Search for the cell housing the specified text and yield its (x, y) center coordinate. 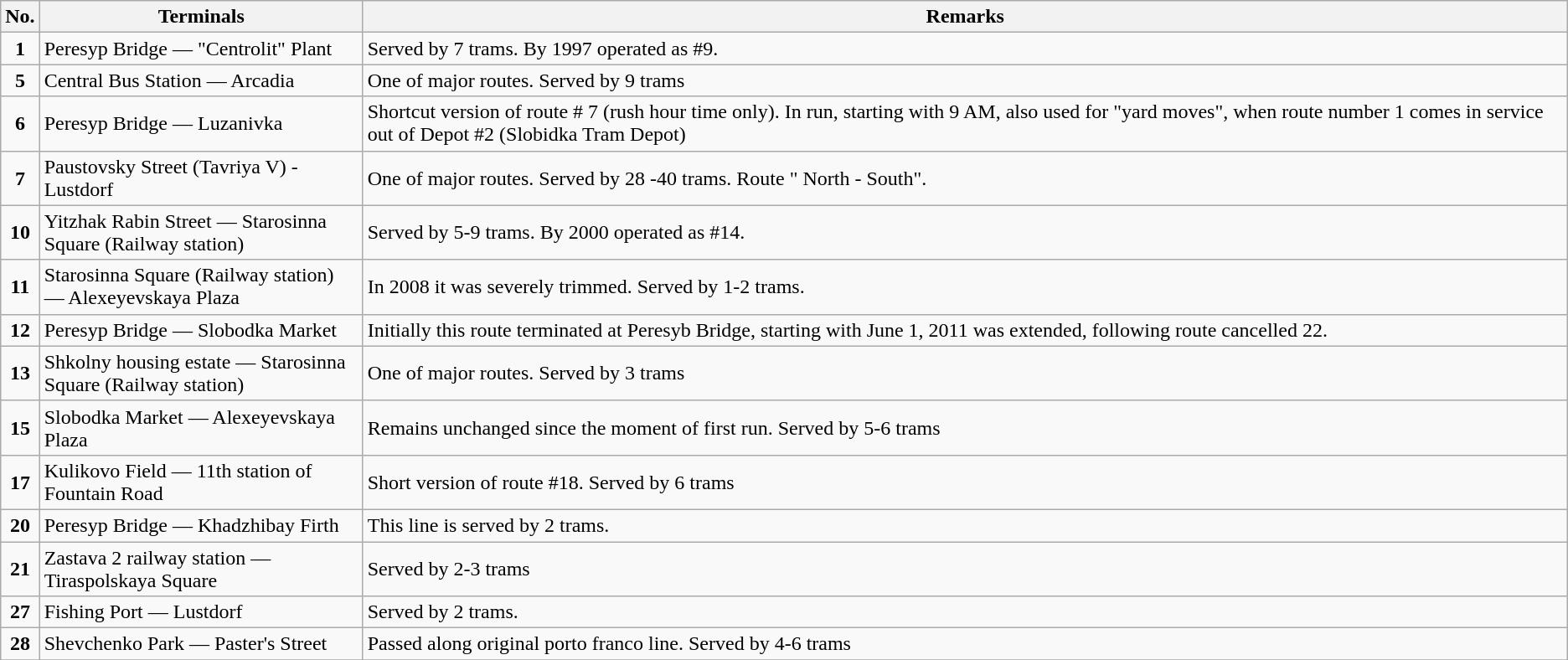
Kulikovo Field — 11th station of Fountain Road (201, 482)
17 (20, 482)
One of major routes. Served by 3 trams (965, 374)
Peresyp Bridge — Khadzhibay Firth (201, 525)
20 (20, 525)
Served by 2 trams. (965, 612)
Fishing Port — Lustdorf (201, 612)
Served by 7 trams. By 1997 operated as #9. (965, 49)
Central Bus Station — Arcadia (201, 80)
Yitzhak Rabin Street — Starosinna Square (Railway station) (201, 233)
Served by 5-9 trams. By 2000 operated as #14. (965, 233)
Passed along original porto franco line. Served by 4-6 trams (965, 644)
27 (20, 612)
12 (20, 330)
Shkolny housing estate — Starosinna Square (Railway station) (201, 374)
1 (20, 49)
Zastava 2 railway station — Tiraspolskaya Square (201, 568)
Short version of route #18. Served by 6 trams (965, 482)
Terminals (201, 17)
In 2008 it was severely trimmed. Served by 1-2 trams. (965, 286)
Paustovsky Street (Tavriya V) - Lustdorf (201, 178)
No. (20, 17)
5 (20, 80)
Remarks (965, 17)
Served by 2-3 trams (965, 568)
28 (20, 644)
15 (20, 427)
Peresyp Bridge — Luzanivka (201, 124)
Shevchenko Park — Paster's Street (201, 644)
Remains unchanged since the moment of first run. Served by 5-6 trams (965, 427)
This line is served by 2 trams. (965, 525)
13 (20, 374)
7 (20, 178)
One of major routes. Served by 28 -40 trams. Route " North - South". (965, 178)
21 (20, 568)
Peresyp Bridge — Slobodka Market (201, 330)
Initially this route terminated at Peresyb Bridge, starting with June 1, 2011 was extended, following route cancelled 22. (965, 330)
Peresyp Bridge — "Centrolit" Plant (201, 49)
6 (20, 124)
Starosinna Square (Railway station) — Alexeyevskaya Plaza (201, 286)
11 (20, 286)
10 (20, 233)
Slobodka Market — Alexeyevskaya Plaza (201, 427)
One of major routes. Served by 9 trams (965, 80)
